Pinpoint the cell where the given text exists, returning its (X, Y) midpoint coordinate. 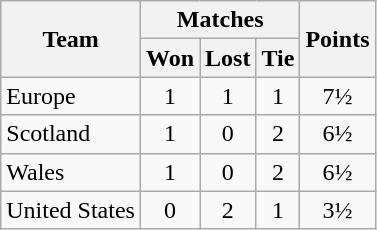
Won (170, 58)
United States (71, 210)
Wales (71, 172)
Europe (71, 96)
Scotland (71, 134)
Matches (220, 20)
Lost (228, 58)
3½ (338, 210)
Tie (278, 58)
7½ (338, 96)
Points (338, 39)
Team (71, 39)
